Output the [X, Y] coordinate of the center of the cell containing the given text.  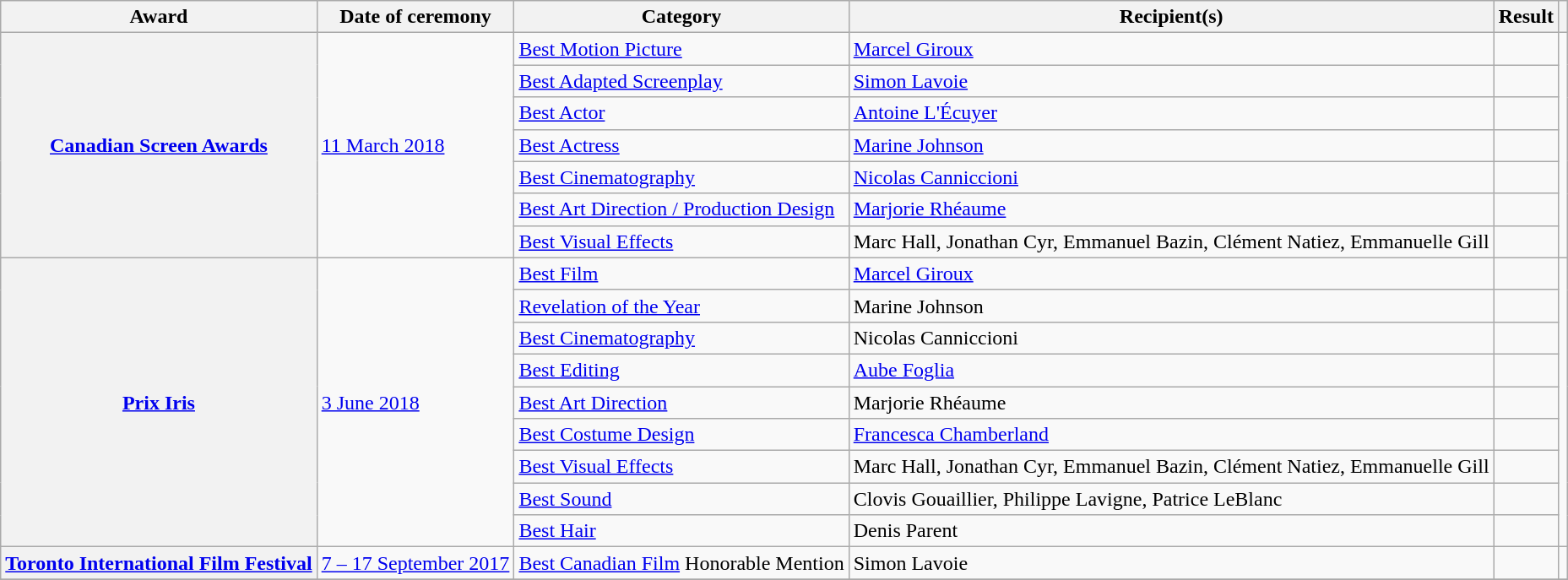
Recipient(s) [1171, 17]
Best Costume Design [681, 435]
Toronto International Film Festival [159, 563]
Award [159, 17]
Revelation of the Year [681, 306]
Best Hair [681, 531]
Best Motion Picture [681, 49]
Aube Foglia [1171, 370]
3 June 2018 [415, 402]
Best Art Direction [681, 403]
Best Canadian Film Honorable Mention [681, 563]
11 March 2018 [415, 145]
Clovis Gouaillier, Philippe Lavigne, Patrice LeBlanc [1171, 499]
Best Adapted Screenplay [681, 81]
Best Art Direction / Production Design [681, 209]
7 – 17 September 2017 [415, 563]
Antoine L'Écuyer [1171, 113]
Category [681, 17]
Denis Parent [1171, 531]
Best Sound [681, 499]
Best Actor [681, 113]
Date of ceremony [415, 17]
Francesca Chamberland [1171, 435]
Best Editing [681, 370]
Best Film [681, 274]
Best Actress [681, 145]
Canadian Screen Awards [159, 145]
Prix Iris [159, 402]
Result [1526, 17]
